Pinpoint the cell where the given text exists, returning its (X, Y) midpoint coordinate. 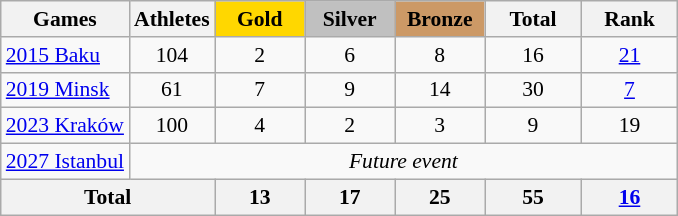
19 (630, 126)
Gold (260, 19)
25 (440, 197)
Future event (404, 162)
14 (440, 90)
Games (65, 19)
30 (534, 90)
2023 Kraków (65, 126)
17 (350, 197)
2019 Minsk (65, 90)
Rank (630, 19)
Athletes (172, 19)
100 (172, 126)
6 (350, 55)
Bronze (440, 19)
2027 Istanbul (65, 162)
13 (260, 197)
104 (172, 55)
21 (630, 55)
4 (260, 126)
8 (440, 55)
3 (440, 126)
55 (534, 197)
Silver (350, 19)
2015 Baku (65, 55)
61 (172, 90)
